Find where the given text appears and provide that cell's center as [x, y] coordinate. 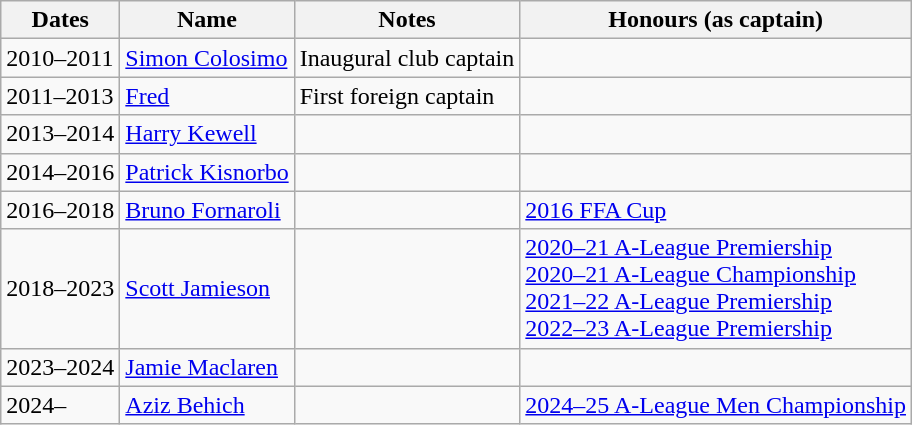
Simon Colosimo [207, 58]
2023–2024 [60, 367]
Honours (as captain) [716, 20]
Bruno Fornaroli [207, 210]
2024– [60, 405]
First foreign captain [407, 96]
Harry Kewell [207, 134]
Dates [60, 20]
2011–2013 [60, 96]
Scott Jamieson [207, 288]
Notes [407, 20]
2018–2023 [60, 288]
Aziz Behich [207, 405]
2010–2011 [60, 58]
Patrick Kisnorbo [207, 172]
Inaugural club captain [407, 58]
Name [207, 20]
2014–2016 [60, 172]
Fred [207, 96]
2020–21 A-League Premiership2020–21 A-League Championship2021–22 A-League Premiership2022–23 A-League Premiership [716, 288]
2016 FFA Cup [716, 210]
2024–25 A-League Men Championship [716, 405]
Jamie Maclaren [207, 367]
2016–2018 [60, 210]
2013–2014 [60, 134]
